Detect which cell encompasses the target text, then output its (x, y) center coordinate. 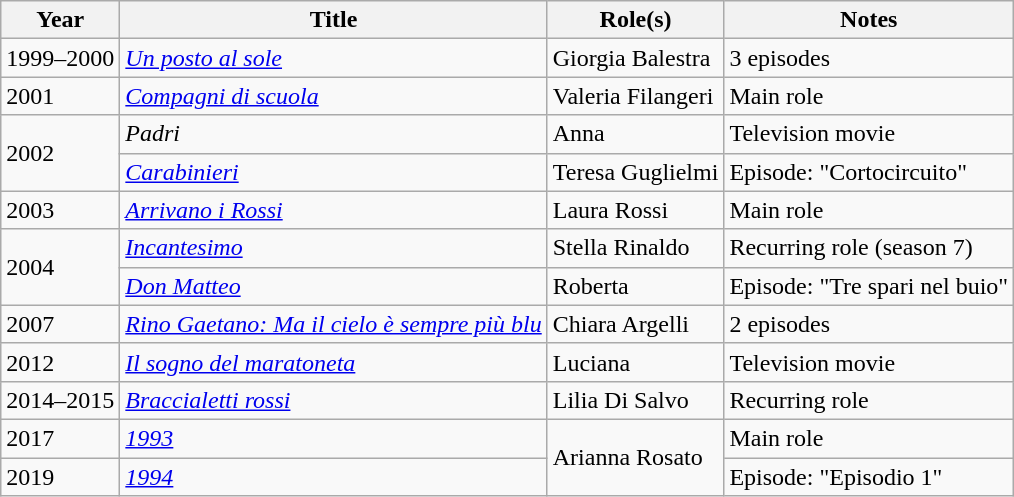
Episode: "Episodio 1" (869, 477)
3 episodes (869, 58)
Laura Rossi (636, 210)
Padri (334, 134)
Arrivano i Rossi (334, 210)
Anna (636, 134)
1994 (334, 477)
Teresa Guglielmi (636, 172)
2 episodes (869, 324)
Year (60, 20)
Braccialetti rossi (334, 400)
Stella Rinaldo (636, 248)
2002 (60, 153)
Valeria Filangeri (636, 96)
Recurring role (869, 400)
Lilia Di Salvo (636, 400)
Rino Gaetano: Ma il cielo è sempre più blu (334, 324)
2012 (60, 362)
Un posto al sole (334, 58)
2004 (60, 267)
Episode: "Cortocircuito" (869, 172)
Incantesimo (334, 248)
Giorgia Balestra (636, 58)
Luciana (636, 362)
2007 (60, 324)
Don Matteo (334, 286)
1993 (334, 438)
Chiara Argelli (636, 324)
Role(s) (636, 20)
1999–2000 (60, 58)
Compagni di scuola (334, 96)
Episode: "Tre spari nel buio" (869, 286)
2017 (60, 438)
Carabinieri (334, 172)
Roberta (636, 286)
2001 (60, 96)
2014–2015 (60, 400)
Recurring role (season 7) (869, 248)
Notes (869, 20)
2019 (60, 477)
Il sogno del maratoneta (334, 362)
2003 (60, 210)
Title (334, 20)
Arianna Rosato (636, 457)
